From the cell containing the given text, extract its center point as [X, Y] coordinate. 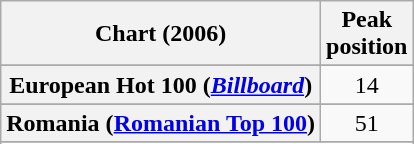
Peakposition [367, 34]
51 [367, 123]
European Hot 100 (Billboard) [161, 85]
14 [367, 85]
Romania (Romanian Top 100) [161, 123]
Chart (2006) [161, 34]
